For the text-containing cell, return its midpoint in [X, Y] coordinate format. 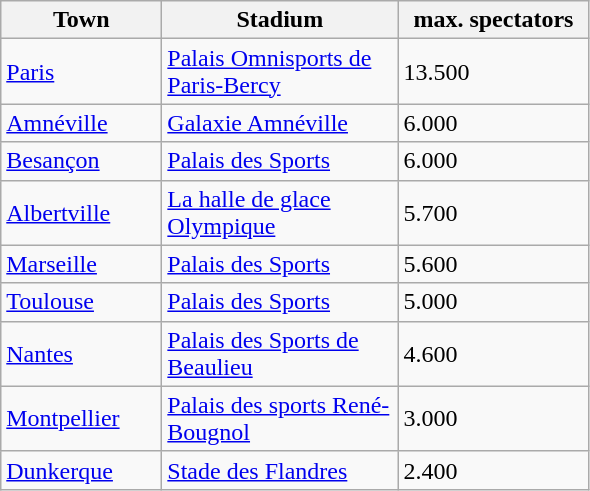
Amnéville [82, 123]
3.000 [494, 418]
Nantes [82, 354]
Stadium [280, 20]
Town [82, 20]
La halle de glace Olympique [280, 212]
5.700 [494, 212]
Toulouse [82, 302]
Marseille [82, 264]
Palais des sports René-Bougnol [280, 418]
5.000 [494, 302]
Palais des Sports de Beaulieu [280, 354]
2.400 [494, 470]
Montpellier [82, 418]
Dunkerque [82, 470]
Paris [82, 72]
Palais Omnisports de Paris-Bercy [280, 72]
5.600 [494, 264]
Stade des Flandres [280, 470]
Galaxie Amnéville [280, 123]
4.600 [494, 354]
max. spectators [494, 20]
Albertville [82, 212]
13.500 [494, 72]
Besançon [82, 161]
